Identify which cell holds the provided text, then report its [X, Y] central coordinate. 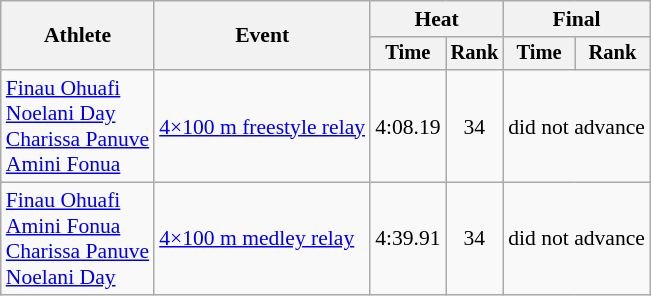
Event [262, 36]
Finau OhuafiAmini FonuaCharissa PanuveNoelani Day [78, 239]
4×100 m medley relay [262, 239]
Final [576, 19]
4:39.91 [408, 239]
Finau OhuafiNoelani DayCharissa PanuveAmini Fonua [78, 126]
Heat [436, 19]
4×100 m freestyle relay [262, 126]
Athlete [78, 36]
4:08.19 [408, 126]
